Find where the given text appears and provide that cell's center as (X, Y) coordinate. 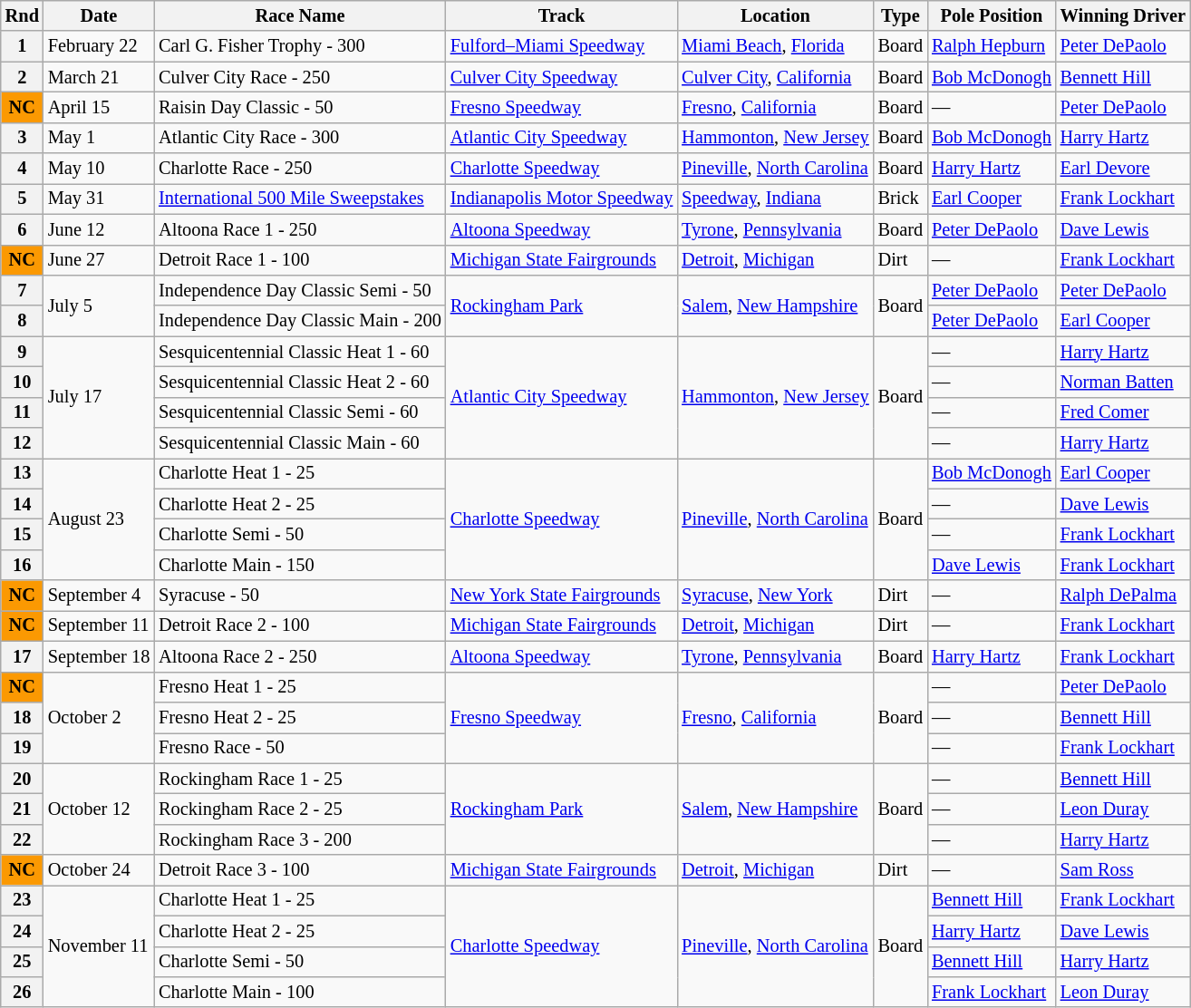
Ralph DePalma (1123, 596)
Track (562, 15)
11 (22, 412)
Carl G. Fisher Trophy - 300 (300, 46)
9 (22, 352)
Culver City Speedway (562, 77)
July 5 (99, 305)
November 11 (99, 946)
Ralph Hepburn (992, 46)
Miami Beach, Florida (775, 46)
26 (22, 992)
Earl Devore (1123, 169)
Sesquicentennial Classic Semi - 60 (300, 412)
Sam Ross (1123, 870)
Sesquicentennial Classic Heat 2 - 60 (300, 382)
16 (22, 565)
6 (22, 229)
21 (22, 809)
Speedway, Indiana (775, 199)
Brick (901, 199)
Indianapolis Motor Speedway (562, 199)
24 (22, 931)
17 (22, 656)
Detroit Race 2 - 100 (300, 625)
25 (22, 962)
Pole Position (992, 15)
Charlotte Main - 150 (300, 565)
Raisin Day Classic - 50 (300, 107)
19 (22, 748)
23 (22, 900)
8 (22, 321)
4 (22, 169)
1 (22, 46)
Independence Day Classic Main - 200 (300, 321)
Fulford–Miami Speedway (562, 46)
Location (775, 15)
Sesquicentennial Classic Heat 1 - 60 (300, 352)
June 27 (99, 260)
Rockingham Race 3 - 200 (300, 839)
Date (99, 15)
October 12 (99, 809)
Rockingham Race 1 - 25 (300, 779)
May 31 (99, 199)
10 (22, 382)
5 (22, 199)
February 22 (99, 46)
3 (22, 138)
July 17 (99, 397)
20 (22, 779)
International 500 Mile Sweepstakes (300, 199)
April 15 (99, 107)
August 23 (99, 519)
Winning Driver (1123, 15)
Culver City Race - 250 (300, 77)
Atlantic City Race - 300 (300, 138)
Fresno Heat 1 - 25 (300, 687)
Rockingham Race 2 - 25 (300, 809)
September 11 (99, 625)
Altoona Race 2 - 250 (300, 656)
14 (22, 504)
Charlotte Main - 100 (300, 992)
Sesquicentennial Classic Main - 60 (300, 443)
Fred Comer (1123, 412)
Charlotte Race - 250 (300, 169)
7 (22, 290)
March 21 (99, 77)
Fresno Race - 50 (300, 748)
Detroit Race 1 - 100 (300, 260)
New York State Fairgrounds (562, 596)
12 (22, 443)
October 24 (99, 870)
Independence Day Classic Semi - 50 (300, 290)
Culver City, California (775, 77)
September 4 (99, 596)
15 (22, 534)
2 (22, 77)
22 (22, 839)
October 2 (99, 718)
September 18 (99, 656)
June 12 (99, 229)
Race Name (300, 15)
Type (901, 15)
13 (22, 473)
Syracuse - 50 (300, 596)
Detroit Race 3 - 100 (300, 870)
Norman Batten (1123, 382)
Fresno Heat 2 - 25 (300, 717)
Altoona Race 1 - 250 (300, 229)
May 10 (99, 169)
May 1 (99, 138)
18 (22, 717)
Syracuse, New York (775, 596)
Rnd (22, 15)
